Provide the (x, y) coordinate of the cell's center where the given text is located.  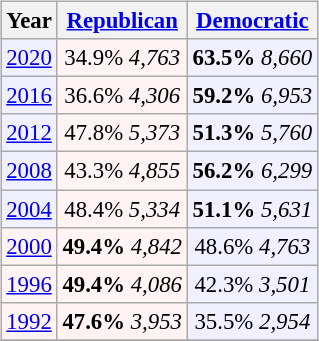
56.2% 6,299 (252, 171)
2012 (29, 133)
48.4% 5,334 (122, 209)
2008 (29, 171)
42.3% 3,501 (252, 284)
49.4% 4,842 (122, 246)
36.6% 4,306 (122, 96)
2000 (29, 246)
2004 (29, 209)
2016 (29, 96)
51.3% 5,760 (252, 133)
47.8% 5,373 (122, 133)
Year (29, 21)
2020 (29, 58)
43.3% 4,855 (122, 171)
51.1% 5,631 (252, 209)
48.6% 4,763 (252, 246)
Democratic (252, 21)
63.5% 8,660 (252, 58)
Republican (122, 21)
47.6% 3,953 (122, 321)
49.4% 4,086 (122, 284)
59.2% 6,953 (252, 96)
34.9% 4,763 (122, 58)
1996 (29, 284)
1992 (29, 321)
35.5% 2,954 (252, 321)
